Extract the [x, y] coordinate from the center of the cell holding the provided text.  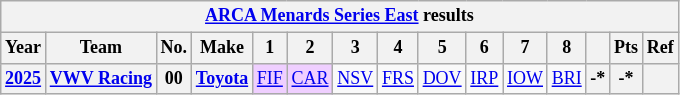
Make [222, 48]
Team [100, 48]
4 [398, 48]
Pts [626, 48]
IRP [484, 78]
6 [484, 48]
3 [356, 48]
NSV [356, 78]
FRS [398, 78]
No. [174, 48]
ARCA Menards Series East results [340, 16]
5 [442, 48]
Year [24, 48]
2025 [24, 78]
7 [526, 48]
VWV Racing [100, 78]
DOV [442, 78]
FIF [270, 78]
BRI [566, 78]
2 [310, 48]
1 [270, 48]
00 [174, 78]
CAR [310, 78]
8 [566, 48]
Ref [660, 48]
IOW [526, 78]
Toyota [222, 78]
